Extract the [X, Y] coordinate from the center of the cell holding the provided text.  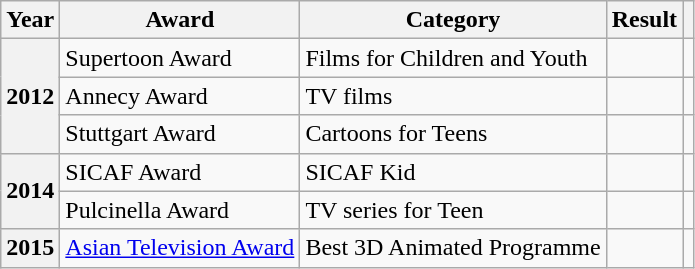
Result [644, 20]
Category [453, 20]
2014 [30, 191]
2012 [30, 96]
Award [180, 20]
Pulcinella Award [180, 210]
SICAF Kid [453, 172]
TV films [453, 96]
2015 [30, 248]
Supertoon Award [180, 58]
SICAF Award [180, 172]
Annecy Award [180, 96]
Year [30, 20]
Asian Television Award [180, 248]
Best 3D Animated Programme [453, 248]
TV series for Teen [453, 210]
Cartoons for Teens [453, 134]
Stuttgart Award [180, 134]
Films for Children and Youth [453, 58]
